Find where the given text appears and provide that cell's center as (x, y) coordinate. 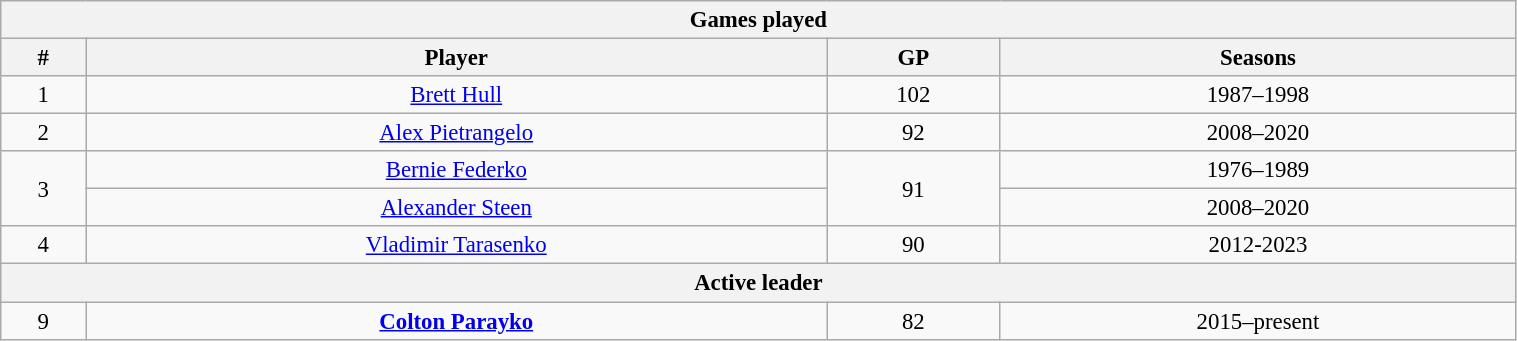
2015–present (1258, 321)
Colton Parayko (456, 321)
2012-2023 (1258, 245)
Brett Hull (456, 95)
92 (914, 133)
9 (44, 321)
Player (456, 58)
90 (914, 245)
# (44, 58)
Games played (758, 20)
Alex Pietrangelo (456, 133)
Vladimir Tarasenko (456, 245)
Alexander Steen (456, 208)
Seasons (1258, 58)
82 (914, 321)
Bernie Federko (456, 170)
2 (44, 133)
1987–1998 (1258, 95)
91 (914, 188)
1976–1989 (1258, 170)
3 (44, 188)
4 (44, 245)
Active leader (758, 283)
GP (914, 58)
102 (914, 95)
1 (44, 95)
